Locate the cell with the specified text and output its (X, Y) center coordinate. 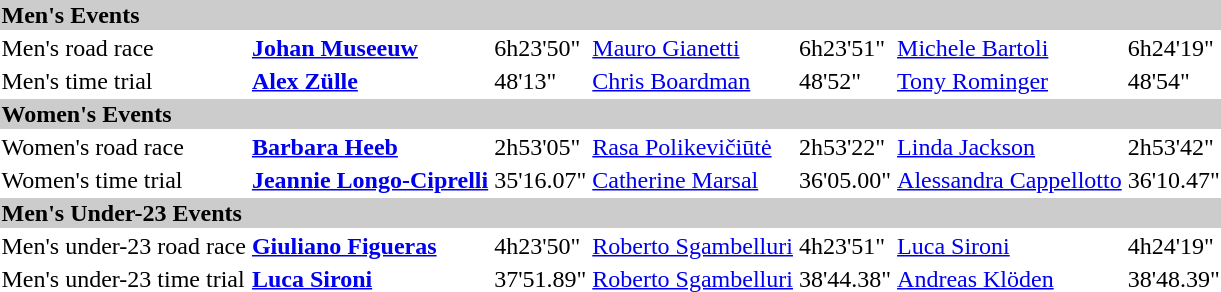
Michele Bartoli (1010, 48)
Catherine Marsal (693, 180)
Barbara Heeb (370, 147)
48'52" (844, 81)
Giuliano Figueras (370, 246)
Alessandra Cappellotto (1010, 180)
4h24'19" (1174, 246)
Rasa Polikevičiūtė (693, 147)
6h23'50" (540, 48)
Men's road race (124, 48)
Men's Under-23 Events (610, 213)
2h53'05" (540, 147)
2h53'22" (844, 147)
Women's time trial (124, 180)
6h24'19" (1174, 48)
Men's Events (610, 15)
Linda Jackson (1010, 147)
48'54" (1174, 81)
Women's Events (610, 114)
4h23'51" (844, 246)
Tony Rominger (1010, 81)
36'05.00" (844, 180)
Chris Boardman (693, 81)
36'10.47" (1174, 180)
Alex Zülle (370, 81)
Women's road race (124, 147)
4h23'50" (540, 246)
6h23'51" (844, 48)
Men's under-23 road race (124, 246)
2h53'42" (1174, 147)
35'16.07" (540, 180)
Roberto Sgambelluri (693, 246)
48'13" (540, 81)
Johan Museeuw (370, 48)
Men's time trial (124, 81)
Mauro Gianetti (693, 48)
Jeannie Longo-Ciprelli (370, 180)
Luca Sironi (1010, 246)
